Extract the (X, Y) coordinate from the center of the cell holding the provided text.  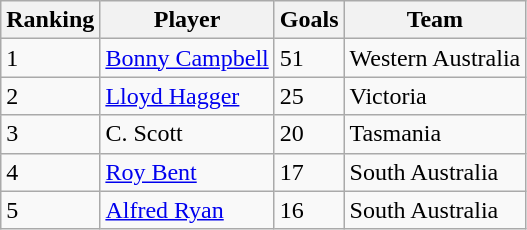
Goals (309, 20)
2 (50, 96)
Victoria (435, 96)
Bonny Campbell (187, 58)
C. Scott (187, 134)
Lloyd Hagger (187, 96)
Alfred Ryan (187, 210)
5 (50, 210)
1 (50, 58)
16 (309, 210)
51 (309, 58)
Ranking (50, 20)
3 (50, 134)
Roy Bent (187, 172)
Player (187, 20)
17 (309, 172)
Tasmania (435, 134)
Western Australia (435, 58)
4 (50, 172)
Team (435, 20)
20 (309, 134)
25 (309, 96)
